Return the (x, y) coordinate for the center point of the cell that contains the specified text.  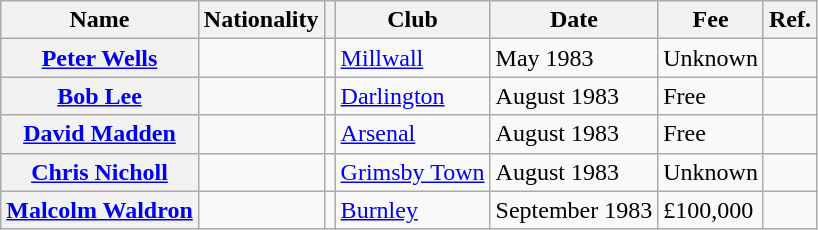
Burnley (412, 210)
Peter Wells (100, 58)
Arsenal (412, 134)
Date (574, 20)
Bob Lee (100, 96)
Grimsby Town (412, 172)
Fee (711, 20)
May 1983 (574, 58)
£100,000 (711, 210)
Club (412, 20)
Ref. (790, 20)
David Madden (100, 134)
Malcolm Waldron (100, 210)
Chris Nicholl (100, 172)
September 1983 (574, 210)
Name (100, 20)
Darlington (412, 96)
Millwall (412, 58)
Nationality (261, 20)
